Scan for the cell matching the given text and deliver its (x, y) coordinate at center. 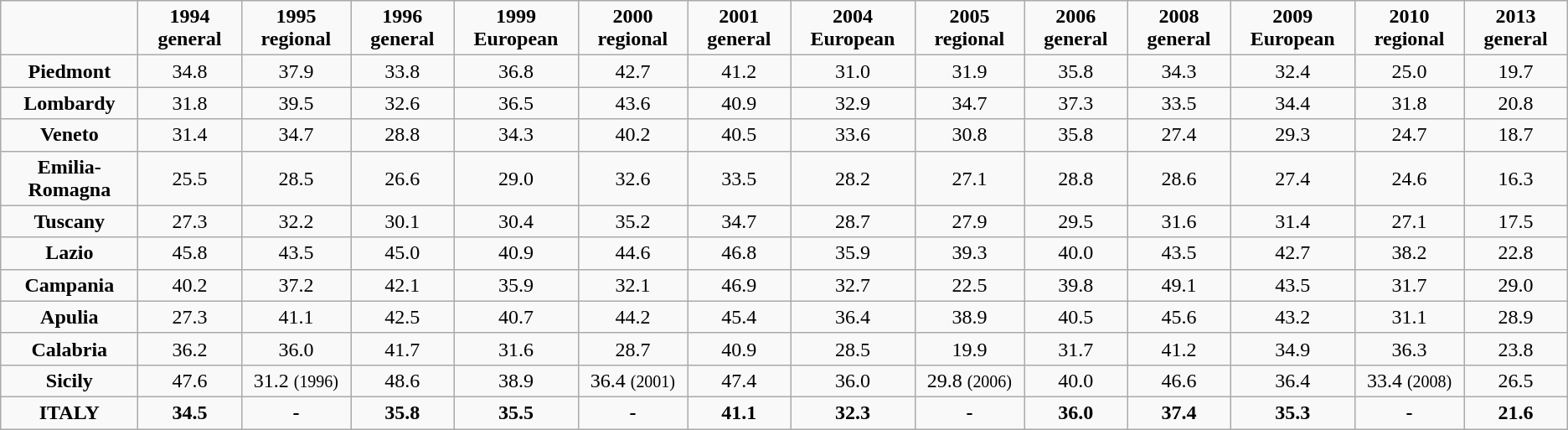
32.2 (297, 221)
35.5 (516, 412)
46.8 (739, 253)
19.9 (970, 349)
37.4 (1179, 412)
2010 regional (1409, 28)
48.6 (402, 381)
39.3 (970, 253)
23.8 (1516, 349)
45.4 (739, 317)
37.2 (297, 285)
Emilia-Romagna (70, 178)
45.8 (189, 253)
31.2 (1996) (297, 381)
16.3 (1516, 178)
36.2 (189, 349)
Veneto (70, 135)
28.6 (1179, 178)
2000 regional (633, 28)
25.5 (189, 178)
2009 European (1292, 28)
42.5 (402, 317)
1995 regional (297, 28)
45.0 (402, 253)
41.7 (402, 349)
27.9 (970, 221)
35.3 (1292, 412)
19.7 (1516, 71)
42.1 (402, 285)
30.8 (970, 135)
39.8 (1075, 285)
Campania (70, 285)
30.4 (516, 221)
35.2 (633, 221)
36.3 (1409, 349)
32.9 (853, 103)
25.0 (1409, 71)
29.8 (2006) (970, 381)
2008 general (1179, 28)
32.4 (1292, 71)
36.8 (516, 71)
24.6 (1409, 178)
36.4 (2001) (633, 381)
43.6 (633, 103)
40.7 (516, 317)
32.3 (853, 412)
34.5 (189, 412)
47.6 (189, 381)
2005 regional (970, 28)
28.9 (1516, 317)
46.9 (739, 285)
2013 general (1516, 28)
31.1 (1409, 317)
36.5 (516, 103)
37.3 (1075, 103)
32.1 (633, 285)
43.2 (1292, 317)
34.4 (1292, 103)
1996 general (402, 28)
45.6 (1179, 317)
31.9 (970, 71)
17.5 (1516, 221)
1999 European (516, 28)
34.8 (189, 71)
1994 general (189, 28)
30.1 (402, 221)
37.9 (297, 71)
Lazio (70, 253)
32.7 (853, 285)
Sicily (70, 381)
33.4 (2008) (1409, 381)
22.8 (1516, 253)
26.5 (1516, 381)
46.6 (1179, 381)
22.5 (970, 285)
2004 European (853, 28)
33.6 (853, 135)
20.8 (1516, 103)
Piedmont (70, 71)
Tuscany (70, 221)
28.2 (853, 178)
49.1 (1179, 285)
Lombardy (70, 103)
47.4 (739, 381)
44.6 (633, 253)
18.7 (1516, 135)
33.8 (402, 71)
31.0 (853, 71)
ITALY (70, 412)
2001 general (739, 28)
2006 general (1075, 28)
Apulia (70, 317)
29.5 (1075, 221)
29.3 (1292, 135)
26.6 (402, 178)
34.9 (1292, 349)
44.2 (633, 317)
39.5 (297, 103)
24.7 (1409, 135)
Calabria (70, 349)
38.2 (1409, 253)
21.6 (1516, 412)
